Locate the cell with the specified text and output its (x, y) center coordinate. 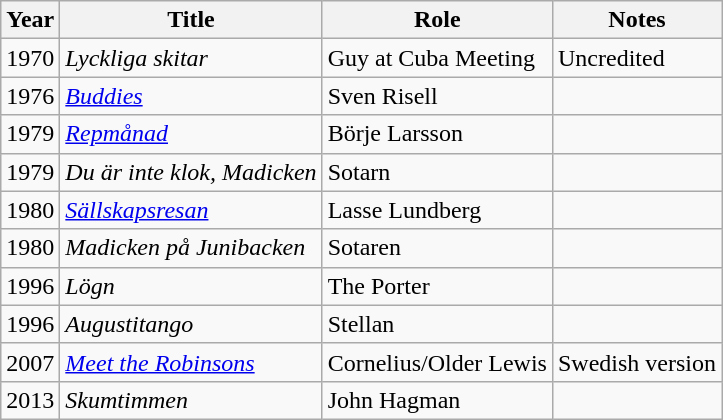
Sven Risell (437, 96)
1970 (30, 58)
Repmånad (191, 134)
Year (30, 20)
Du är inte klok, Madicken (191, 172)
Cornelius/Older Lewis (437, 362)
Lyckliga skitar (191, 58)
Börje Larsson (437, 134)
Title (191, 20)
Augustitango (191, 324)
Lögn (191, 286)
1976 (30, 96)
Buddies (191, 96)
Stellan (437, 324)
Notes (636, 20)
Swedish version (636, 362)
2013 (30, 400)
Sotarn (437, 172)
The Porter (437, 286)
Madicken på Junibacken (191, 248)
Skumtimmen (191, 400)
Role (437, 20)
Sällskapsresan (191, 210)
John Hagman (437, 400)
Sotaren (437, 248)
2007 (30, 362)
Meet the Robinsons (191, 362)
Uncredited (636, 58)
Guy at Cuba Meeting (437, 58)
Lasse Lundberg (437, 210)
